Provide the (x, y) coordinate of the cell's center where the given text is located.  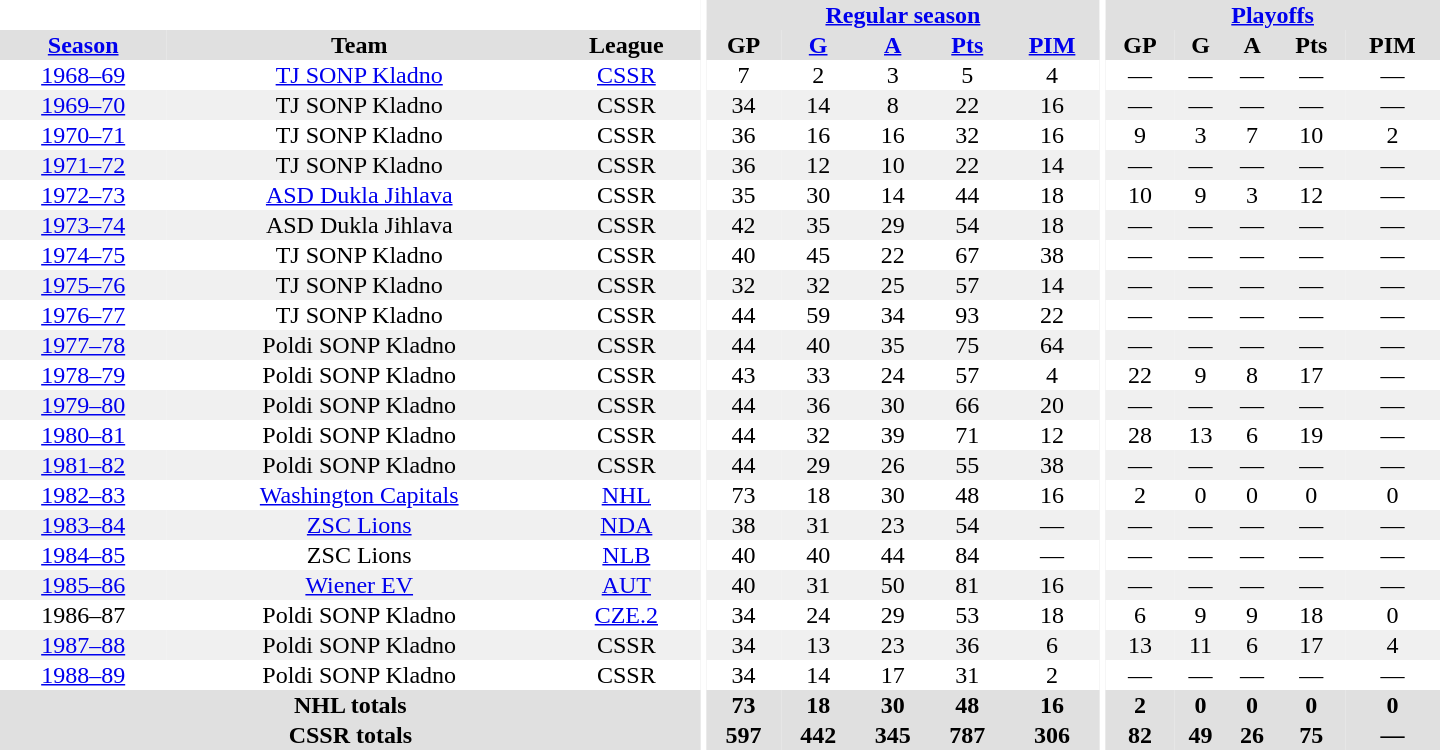
1983–84 (83, 525)
45 (818, 255)
597 (744, 735)
1968–69 (83, 75)
82 (1140, 735)
CSSR totals (350, 735)
Washington Capitals (359, 495)
19 (1312, 435)
1980–81 (83, 435)
Regular season (902, 15)
Team (359, 45)
71 (968, 435)
1978–79 (83, 375)
64 (1052, 345)
1986–87 (83, 615)
League (626, 45)
1973–74 (83, 225)
1982–83 (83, 495)
NHL (626, 495)
59 (818, 315)
50 (892, 585)
306 (1052, 735)
1984–85 (83, 555)
20 (1052, 405)
93 (968, 315)
1985–86 (83, 585)
CZE.2 (626, 615)
42 (744, 225)
55 (968, 465)
1981–82 (83, 465)
1974–75 (83, 255)
67 (968, 255)
1970–71 (83, 135)
NDA (626, 525)
28 (1140, 435)
787 (968, 735)
1977–78 (83, 345)
1972–73 (83, 195)
53 (968, 615)
1988–89 (83, 675)
84 (968, 555)
1975–76 (83, 285)
5 (968, 75)
1976–77 (83, 315)
81 (968, 585)
49 (1201, 735)
1971–72 (83, 165)
Playoffs (1272, 15)
Wiener EV (359, 585)
39 (892, 435)
345 (892, 735)
11 (1201, 645)
1987–88 (83, 645)
33 (818, 375)
1969–70 (83, 105)
Season (83, 45)
NLB (626, 555)
1979–80 (83, 405)
25 (892, 285)
66 (968, 405)
442 (818, 735)
NHL totals (350, 705)
AUT (626, 585)
43 (744, 375)
